Pinpoint the cell where the given text exists, returning its [x, y] midpoint coordinate. 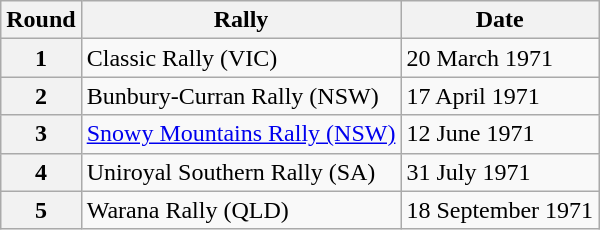
17 April 1971 [500, 96]
Snowy Mountains Rally (NSW) [241, 134]
Bunbury-Curran Rally (NSW) [241, 96]
Classic Rally (VIC) [241, 58]
31 July 1971 [500, 172]
Uniroyal Southern Rally (SA) [241, 172]
Date [500, 20]
20 March 1971 [500, 58]
12 June 1971 [500, 134]
5 [41, 210]
Rally [241, 20]
3 [41, 134]
4 [41, 172]
2 [41, 96]
18 September 1971 [500, 210]
Warana Rally (QLD) [241, 210]
1 [41, 58]
Round [41, 20]
